Output the (X, Y) coordinate of the center of the cell containing the given text.  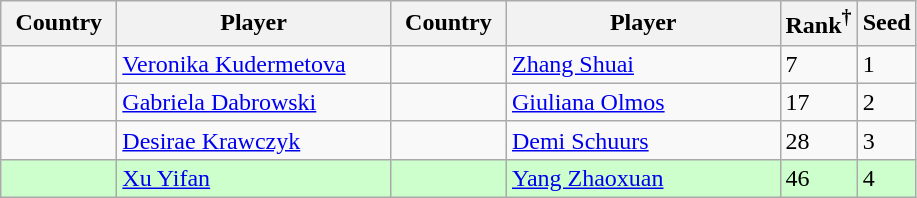
28 (818, 140)
1 (886, 64)
Demi Schuurs (643, 140)
Yang Zhaoxuan (643, 178)
7 (818, 64)
2 (886, 102)
3 (886, 140)
17 (818, 102)
Desirae Krawczyk (254, 140)
46 (818, 178)
Xu Yifan (254, 178)
Veronika Kudermetova (254, 64)
Gabriela Dabrowski (254, 102)
Zhang Shuai (643, 64)
Rank† (818, 24)
Giuliana Olmos (643, 102)
Seed (886, 24)
4 (886, 178)
